Return the (x, y) coordinate for the center point of the cell that contains the specified text.  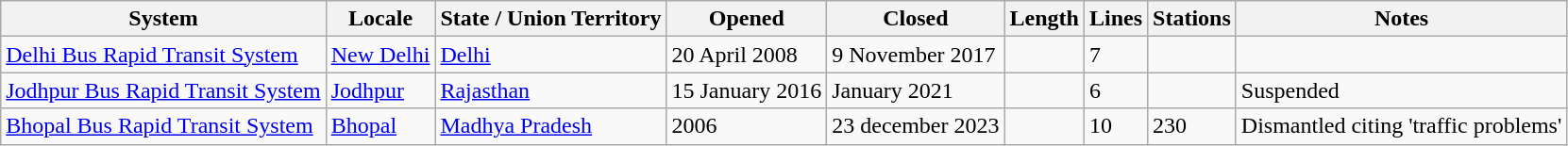
15 January 2016 (747, 90)
Notes (1401, 19)
Bhopal Bus Rapid Transit System (163, 126)
Jodhpur (380, 90)
January 2021 (916, 90)
System (163, 19)
Bhopal (380, 126)
New Delhi (380, 55)
2006 (747, 126)
Delhi Bus Rapid Transit System (163, 55)
9 November 2017 (916, 55)
Rajasthan (551, 90)
Length (1044, 19)
Suspended (1401, 90)
7 (1116, 55)
Delhi (551, 55)
23 december 2023 (916, 126)
Stations (1192, 19)
Lines (1116, 19)
Locale (380, 19)
Opened (747, 19)
State / Union Territory (551, 19)
230 (1192, 126)
10 (1116, 126)
6 (1116, 90)
Jodhpur Bus Rapid Transit System (163, 90)
Closed (916, 19)
Madhya Pradesh (551, 126)
Dismantled citing 'traffic problems' (1401, 126)
20 April 2008 (747, 55)
